Output the [x, y] coordinate of the center of the cell containing the given text.  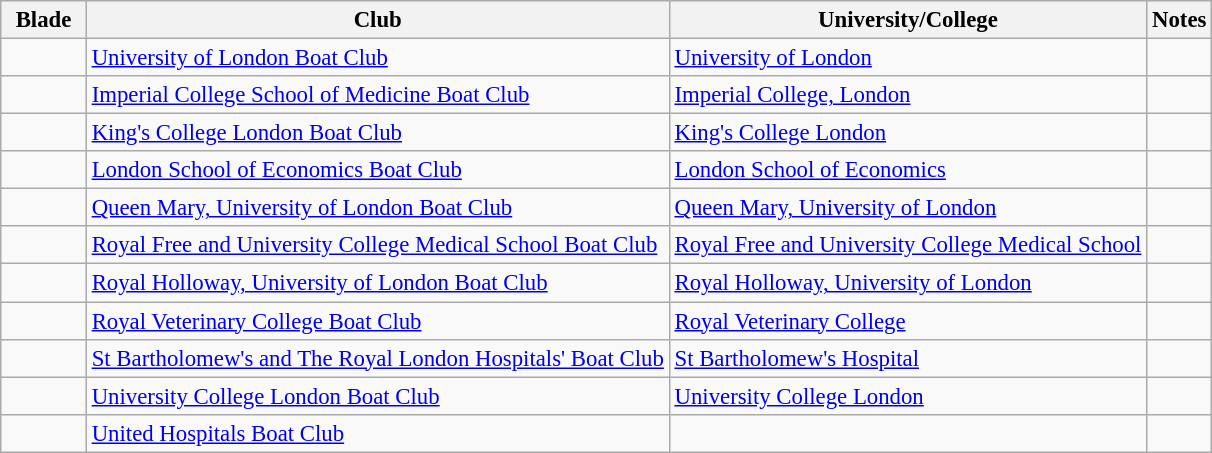
Imperial College School of Medicine Boat Club [378, 95]
Royal Free and University College Medical School Boat Club [378, 245]
Royal Holloway, University of London [908, 283]
Blade [44, 20]
St Bartholomew's Hospital [908, 358]
London School of Economics Boat Club [378, 170]
Royal Veterinary College [908, 321]
Imperial College, London [908, 95]
Royal Free and University College Medical School [908, 245]
University College London Boat Club [378, 396]
United Hospitals Boat Club [378, 433]
Notes [1180, 20]
Royal Veterinary College Boat Club [378, 321]
University of London [908, 58]
University of London Boat Club [378, 58]
Queen Mary, University of London [908, 208]
Queen Mary, University of London Boat Club [378, 208]
Club [378, 20]
King's College London [908, 133]
London School of Economics [908, 170]
University College London [908, 396]
King's College London Boat Club [378, 133]
Royal Holloway, University of London Boat Club [378, 283]
University/College [908, 20]
St Bartholomew's and The Royal London Hospitals' Boat Club [378, 358]
